From the cell containing the given text, extract its center point as (X, Y) coordinate. 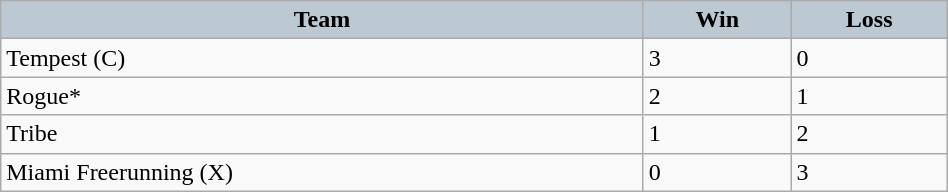
Tribe (322, 134)
Tempest (C) (322, 58)
Win (717, 20)
Miami Freerunning (X) (322, 172)
Team (322, 20)
Rogue* (322, 96)
Loss (869, 20)
